Capture the cell that displays the provided text and extract its (x, y) central coordinate. 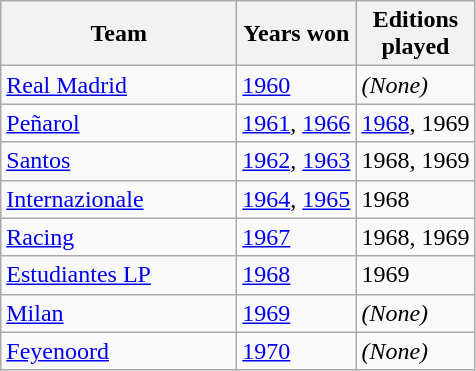
Internazionale (119, 199)
Santos (119, 161)
Years won (296, 34)
1962, 1963 (296, 161)
Feyenoord (119, 351)
1961, 1966 (296, 123)
1964, 1965 (296, 199)
Real Madrid (119, 85)
Team (119, 34)
Racing (119, 237)
1967 (296, 237)
Editionsplayed (416, 34)
Estudiantes LP (119, 275)
1970 (296, 351)
Milan (119, 313)
Peñarol (119, 123)
1960 (296, 85)
